Capture the cell that displays the provided text and extract its (x, y) central coordinate. 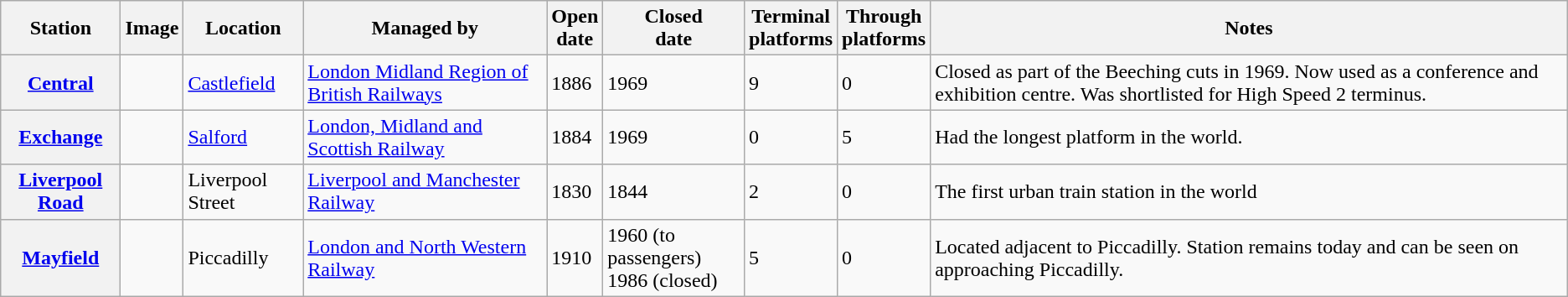
Station (60, 29)
Liverpool Street (243, 191)
1830 (575, 191)
1960 (to passengers)1986 (closed) (673, 258)
Managed by (426, 29)
1910 (575, 258)
Closed as part of the Beeching cuts in 1969. Now used as a conference and exhibition centre. Was shortlisted for High Speed 2 terminus. (1250, 82)
Image (152, 29)
9 (791, 82)
Closeddate (673, 29)
Salford (243, 138)
Notes (1250, 29)
Opendate (575, 29)
London, Midland and Scottish Railway (426, 138)
Liverpool Road (60, 191)
1844 (673, 191)
Throughplatforms (885, 29)
Had the longest platform in the world. (1250, 138)
Liverpool and Manchester Railway (426, 191)
Terminalplatforms (791, 29)
1884 (575, 138)
Central (60, 82)
London and North Western Railway (426, 258)
Mayfield (60, 258)
2 (791, 191)
Location (243, 29)
London Midland Region of British Railways (426, 82)
1886 (575, 82)
Castlefield (243, 82)
Exchange (60, 138)
Piccadilly (243, 258)
Located adjacent to Piccadilly. Station remains today and can be seen on approaching Piccadilly. (1250, 258)
The first urban train station in the world (1250, 191)
